Extract the [X, Y] coordinate from the center of the cell holding the provided text.  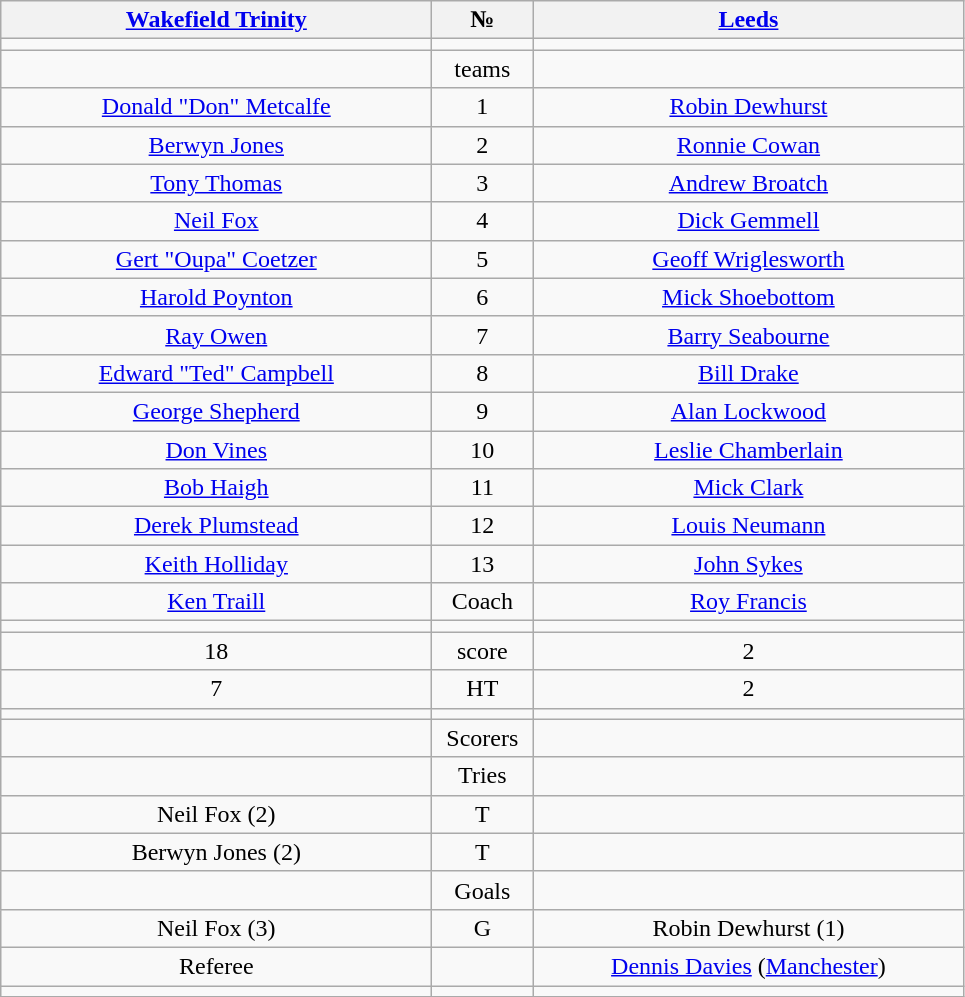
Alan Lockwood [748, 411]
G [482, 928]
Don Vines [216, 449]
Bob Haigh [216, 488]
8 [482, 373]
12 [482, 526]
Ronnie Cowan [748, 145]
Coach [482, 602]
Neil Fox (3) [216, 928]
teams [482, 69]
Leeds [748, 20]
10 [482, 449]
John Sykes [748, 564]
Neil Fox [216, 221]
Tries [482, 776]
Andrew Broatch [748, 183]
Berwyn Jones (2) [216, 852]
Goals [482, 890]
Louis Neumann [748, 526]
Robin Dewhurst (1) [748, 928]
13 [482, 564]
Mick Shoebottom [748, 297]
Scorers [482, 738]
Wakefield Trinity [216, 20]
5 [482, 259]
HT [482, 689]
Ray Owen [216, 335]
Mick Clark [748, 488]
11 [482, 488]
Ken Traill [216, 602]
Edward "Ted" Campbell [216, 373]
Leslie Chamberlain [748, 449]
Robin Dewhurst [748, 107]
score [482, 651]
№ [482, 20]
1 [482, 107]
Harold Poynton [216, 297]
Referee [216, 966]
Gert "Oupa" Coetzer [216, 259]
George Shepherd [216, 411]
Dennis Davies (Manchester) [748, 966]
Keith Holliday [216, 564]
Donald "Don" Metcalfe [216, 107]
Roy Francis [748, 602]
Bill Drake [748, 373]
3 [482, 183]
Geoff Wriglesworth [748, 259]
6 [482, 297]
Derek Plumstead [216, 526]
9 [482, 411]
Dick Gemmell [748, 221]
4 [482, 221]
Neil Fox (2) [216, 814]
Berwyn Jones [216, 145]
Barry Seabourne [748, 335]
18 [216, 651]
Tony Thomas [216, 183]
